Identify which cell holds the provided text, then report its (x, y) central coordinate. 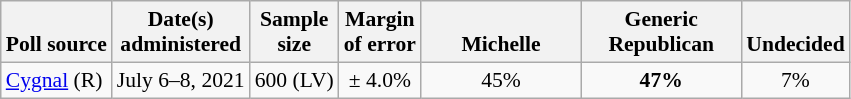
Marginof error (380, 32)
July 6–8, 2021 (181, 80)
Michelle (501, 32)
± 4.0% (380, 80)
Samplesize (294, 32)
47% (661, 80)
Poll source (56, 32)
7% (795, 80)
Date(s)administered (181, 32)
GenericRepublican (661, 32)
Cygnal (R) (56, 80)
Undecided (795, 32)
600 (LV) (294, 80)
45% (501, 80)
